Provide the [X, Y] coordinate of the cell's center where the given text is located.  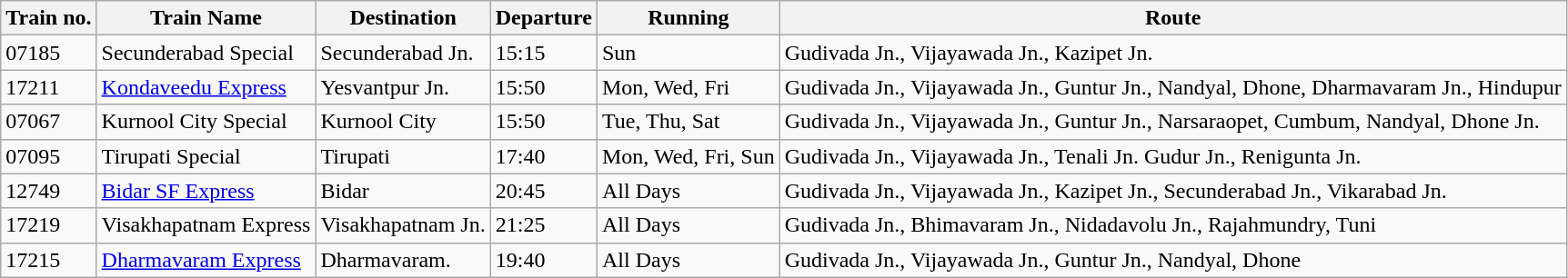
07067 [49, 122]
Gudivada Jn., Vijayawada Jn., Kazipet Jn. [1173, 53]
Kondaveedu Express [206, 87]
Tirupati [403, 156]
Mon, Wed, Fri [688, 87]
17219 [49, 225]
17211 [49, 87]
Route [1173, 18]
Gudivada Jn., Vijayawada Jn., Kazipet Jn., Secunderabad Jn., Vikarabad Jn. [1173, 191]
Gudivada Jn., Vijayawada Jn., Tenali Jn. Gudur Jn., Renigunta Jn. [1173, 156]
Gudivada Jn., Vijayawada Jn., Guntur Jn., Nandyal, Dhone, Dharmavaram Jn., Hindupur [1173, 87]
17:40 [544, 156]
Bidar SF Express [206, 191]
19:40 [544, 260]
12749 [49, 191]
Dharmavaram. [403, 260]
07185 [49, 53]
Bidar [403, 191]
Train no. [49, 18]
Departure [544, 18]
Dharmavaram Express [206, 260]
Mon, Wed, Fri, Sun [688, 156]
Train Name [206, 18]
Kurnool City [403, 122]
Gudivada Jn., Vijayawada Jn., Guntur Jn., Nandyal, Dhone [1173, 260]
15:15 [544, 53]
Secunderabad Special [206, 53]
17215 [49, 260]
Visakhapatnam Express [206, 225]
Secunderabad Jn. [403, 53]
07095 [49, 156]
Kurnool City Special [206, 122]
Tirupati Special [206, 156]
Gudivada Jn., Vijayawada Jn., Guntur Jn., Narsaraopet, Cumbum, Nandyal, Dhone Jn. [1173, 122]
Running [688, 18]
Sun [688, 53]
Gudivada Jn., Bhimavaram Jn., Nidadavolu Jn., Rajahmundry, Tuni [1173, 225]
21:25 [544, 225]
Tue, Thu, Sat [688, 122]
Yesvantpur Jn. [403, 87]
Visakhapatnam Jn. [403, 225]
20:45 [544, 191]
Destination [403, 18]
